From the cell containing the given text, extract its center point as (x, y) coordinate. 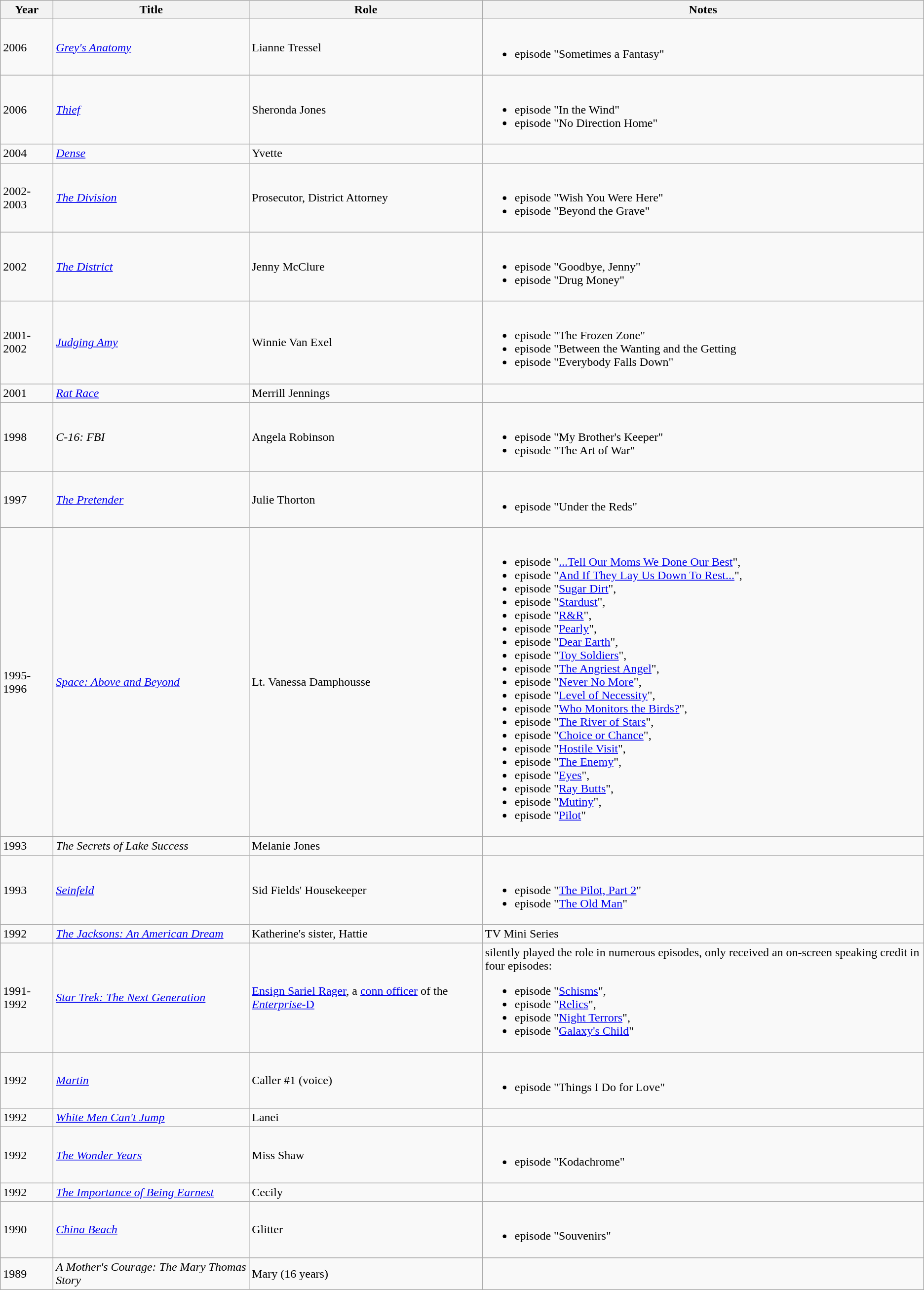
Star Trek: The Next Generation (151, 998)
Year (27, 10)
episode "The Pilot, Part 2"episode "The Old Man" (703, 890)
1989 (27, 1274)
Winnie Van Exel (366, 343)
2004 (27, 154)
Angela Robinson (366, 437)
Miss Shaw (366, 1155)
Grey's Anatomy (151, 47)
episode "In the Wind"episode "No Direction Home" (703, 110)
episode "Souvenirs" (703, 1229)
Yvette (366, 154)
Glitter (366, 1229)
White Men Can't Jump (151, 1118)
Lt. Vanessa Damphousse (366, 682)
2001-2002 (27, 343)
1990 (27, 1229)
Ensign Sariel Rager, a conn officer of the Enterprise-D (366, 998)
The Division (151, 197)
1995-1996 (27, 682)
Sid Fields' Housekeeper (366, 890)
Seinfeld (151, 890)
episode "Kodachrome" (703, 1155)
2002-2003 (27, 197)
Cecily (366, 1192)
Notes (703, 10)
Jenny McClure (366, 267)
The Wonder Years (151, 1155)
Sheronda Jones (366, 110)
episode "Under the Reds" (703, 500)
C-16: FBI (151, 437)
A Mother's Courage: The Mary Thomas Story (151, 1274)
Katherine's sister, Hattie (366, 934)
The Jacksons: An American Dream (151, 934)
The District (151, 267)
TV Mini Series (703, 934)
2002 (27, 267)
Prosecutor, District Attorney (366, 197)
The Secrets of Lake Success (151, 846)
Space: Above and Beyond (151, 682)
Lianne Tressel (366, 47)
episode "My Brother's Keeper"episode "The Art of War" (703, 437)
1998 (27, 437)
Rat Race (151, 393)
episode "Wish You Were Here"episode "Beyond the Grave" (703, 197)
Thief (151, 110)
Julie Thorton (366, 500)
Mary (16 years) (366, 1274)
The Pretender (151, 500)
Martin (151, 1080)
Merrill Jennings (366, 393)
episode "Goodbye, Jenny"episode "Drug Money" (703, 267)
1991-1992 (27, 998)
Dense (151, 154)
1997 (27, 500)
Caller #1 (voice) (366, 1080)
2001 (27, 393)
Judging Amy (151, 343)
episode "The Frozen Zone"episode "Between the Wanting and the Gettingepisode "Everybody Falls Down" (703, 343)
episode "Sometimes a Fantasy" (703, 47)
Role (366, 10)
Melanie Jones (366, 846)
Title (151, 10)
Lanei (366, 1118)
China Beach (151, 1229)
episode "Things I Do for Love" (703, 1080)
The Importance of Being Earnest (151, 1192)
